Detect which cell encompasses the target text, then output its [X, Y] center coordinate. 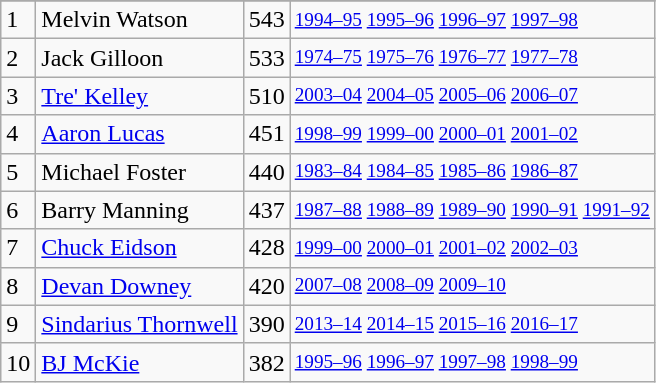
420 [266, 286]
Aaron Lucas [140, 134]
BJ McKie [140, 362]
1994–95 1995–96 1996–97 1997–98 [472, 20]
Barry Manning [140, 210]
533 [266, 58]
7 [18, 248]
5 [18, 172]
1999–00 2000–01 2001–02 2002–03 [472, 248]
1983–84 1984–85 1985–86 1986–87 [472, 172]
6 [18, 210]
382 [266, 362]
1974–75 1975–76 1976–77 1977–78 [472, 58]
8 [18, 286]
2013–14 2014–15 2015–16 2016–17 [472, 324]
1995–96 1996–97 1997–98 1998–99 [472, 362]
2 [18, 58]
440 [266, 172]
1 [18, 20]
Melvin Watson [140, 20]
451 [266, 134]
10 [18, 362]
Devan Downey [140, 286]
1998–99 1999–00 2000–01 2001–02 [472, 134]
510 [266, 96]
Michael Foster [140, 172]
2003–04 2004–05 2005–06 2006–07 [472, 96]
428 [266, 248]
1987–88 1988–89 1989–90 1990–91 1991–92 [472, 210]
9 [18, 324]
Chuck Eidson [140, 248]
Jack Gilloon [140, 58]
437 [266, 210]
543 [266, 20]
4 [18, 134]
Sindarius Thornwell [140, 324]
390 [266, 324]
2007–08 2008–09 2009–10 [472, 286]
Tre' Kelley [140, 96]
3 [18, 96]
